From the cell containing the given text, extract its center point as [x, y] coordinate. 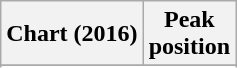
Peakposition [189, 34]
Chart (2016) [72, 34]
